Extract the [x, y] coordinate from the center of the cell holding the provided text.  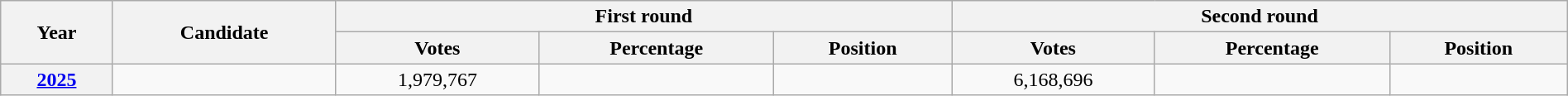
Candidate [224, 32]
2025 [56, 79]
Second round [1260, 17]
First round [643, 17]
1,979,767 [437, 79]
6,168,696 [1054, 79]
Year [56, 32]
